Pinpoint the cell where the given text exists, returning its [x, y] midpoint coordinate. 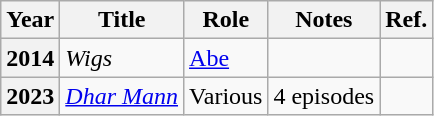
Abe [226, 58]
Various [226, 96]
2014 [30, 58]
Notes [324, 20]
Year [30, 20]
Wigs [122, 58]
4 episodes [324, 96]
2023 [30, 96]
Dhar Mann [122, 96]
Ref. [406, 20]
Role [226, 20]
Title [122, 20]
